Return the [X, Y] coordinate for the center point of the cell that contains the specified text.  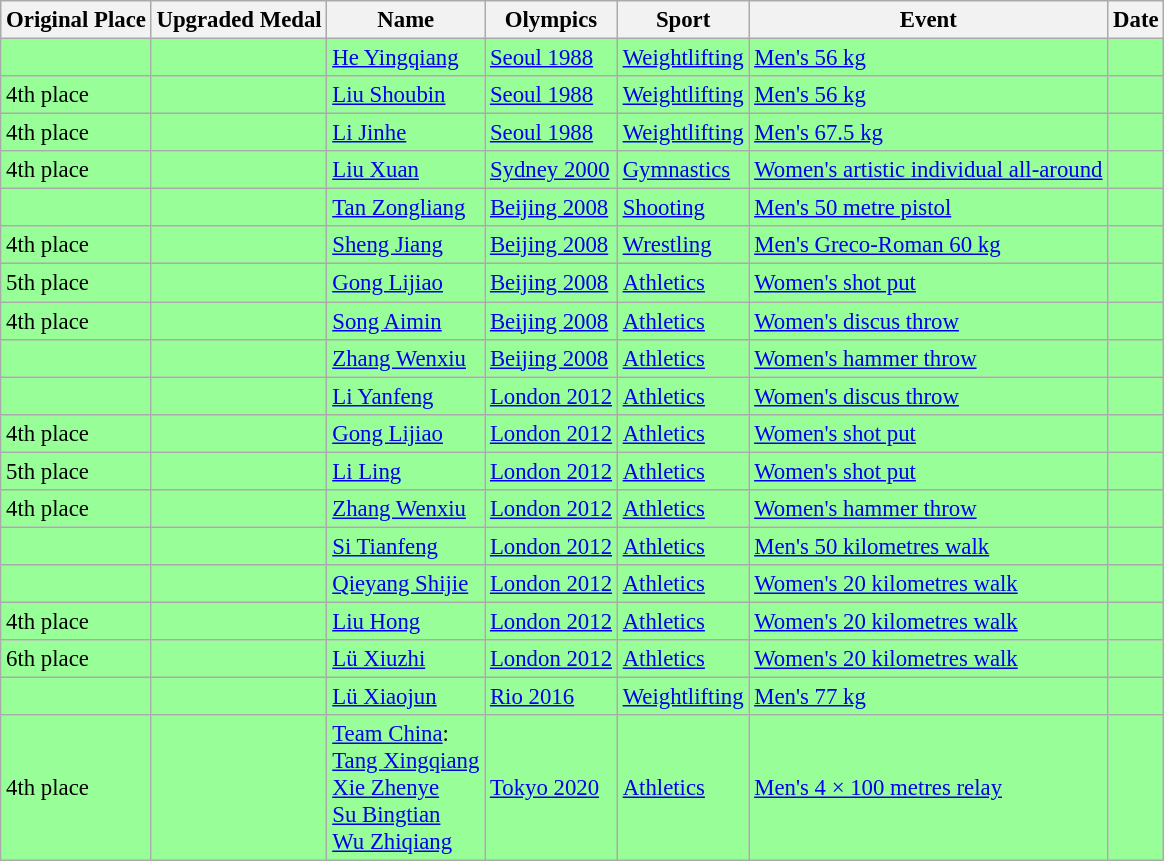
Lü Xiaojun [406, 697]
Li Jinhe [406, 133]
Si Tianfeng [406, 546]
Sydney 2000 [552, 170]
Li Yanfeng [406, 396]
Original Place [76, 20]
Women's artistic individual all-around [928, 170]
Liu Hong [406, 621]
Men's 4 × 100 metres relay [928, 788]
Shooting [683, 208]
Li Ling [406, 471]
Men's 77 kg [928, 697]
Rio 2016 [552, 697]
Men's 50 metre pistol [928, 208]
Tan Zongliang [406, 208]
Lü Xiuzhi [406, 659]
Men's Greco-Roman 60 kg [928, 245]
He Yingqiang [406, 58]
Gymnastics [683, 170]
Team China:Tang Xingqiang Xie ZhenyeSu BingtianWu Zhiqiang [406, 788]
Liu Xuan [406, 170]
Sheng Jiang [406, 245]
Upgraded Medal [239, 20]
Song Aimin [406, 321]
Date [1136, 20]
Wrestling [683, 245]
Name [406, 20]
Event [928, 20]
Men's 67.5 kg [928, 133]
Liu Shoubin [406, 95]
Qieyang Shijie [406, 584]
Sport [683, 20]
6th place [76, 659]
Tokyo 2020 [552, 788]
Men's 50 kilometres walk [928, 546]
Olympics [552, 20]
